Locate the cell with the specified text and output its [x, y] center coordinate. 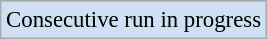
Consecutive run in progress [134, 20]
